Extract the (x, y) coordinate from the center of the cell holding the provided text.  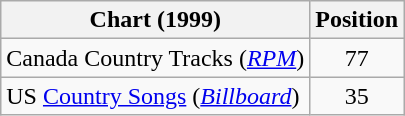
35 (357, 96)
Chart (1999) (156, 20)
Position (357, 20)
US Country Songs (Billboard) (156, 96)
77 (357, 58)
Canada Country Tracks (RPM) (156, 58)
